Extract the [X, Y] coordinate from the center of the cell holding the provided text.  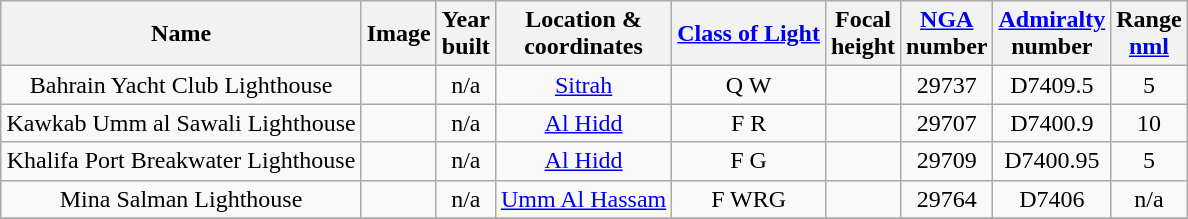
Rangenml [1149, 34]
Location & coordinates [583, 34]
F WRG [749, 199]
Khalifa Port Breakwater Lighthouse [181, 161]
Yearbuilt [466, 34]
F G [749, 161]
29764 [947, 199]
29737 [947, 85]
29709 [947, 161]
D7400.9 [1052, 123]
Name [181, 34]
29707 [947, 123]
Focalheight [862, 34]
Q W [749, 85]
Umm Al Hassam [583, 199]
Mina Salman Lighthouse [181, 199]
D7409.5 [1052, 85]
D7400.95 [1052, 161]
D7406 [1052, 199]
F R [749, 123]
Class of Light [749, 34]
NGAnumber [947, 34]
Kawkab Umm al Sawali Lighthouse [181, 123]
Sitrah [583, 85]
Bahrain Yacht Club Lighthouse [181, 85]
Image [398, 34]
Admiraltynumber [1052, 34]
10 [1149, 123]
